From the cell containing the given text, extract its center point as (x, y) coordinate. 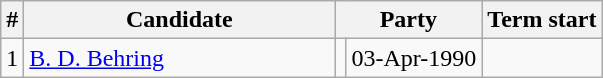
Term start (542, 20)
B. D. Behring (180, 58)
1 (12, 58)
# (12, 20)
Party (408, 20)
03-Apr-1990 (414, 58)
Candidate (180, 20)
